Scan for the cell matching the given text and deliver its [X, Y] coordinate at center. 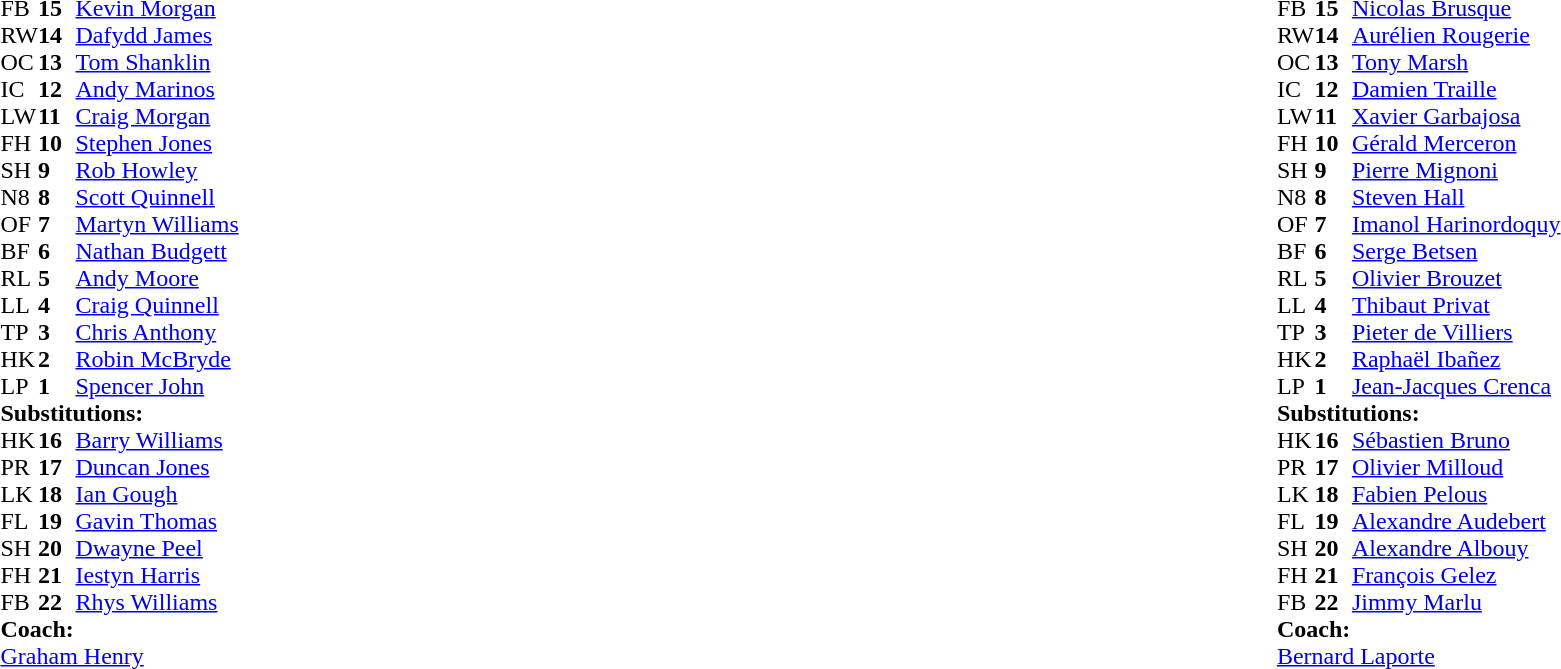
Rhys Williams [158, 602]
Gavin Thomas [158, 522]
Sébastien Bruno [1456, 440]
Aurélien Rougerie [1456, 36]
Imanol Harinordoquy [1456, 224]
Martyn Williams [158, 224]
Alexandre Albouy [1456, 548]
Fabien Pelous [1456, 494]
Andy Marinos [158, 90]
Bernard Laporte [1419, 656]
Graham Henry [119, 656]
François Gelez [1456, 576]
Stephen Jones [158, 144]
Ian Gough [158, 494]
Alexandre Audebert [1456, 522]
Olivier Brouzet [1456, 278]
Olivier Milloud [1456, 468]
Pieter de Villiers [1456, 332]
Jimmy Marlu [1456, 602]
Andy Moore [158, 278]
Chris Anthony [158, 332]
Pierre Mignoni [1456, 170]
Iestyn Harris [158, 576]
Dwayne Peel [158, 548]
Spencer John [158, 386]
Jean-Jacques Crenca [1456, 386]
Damien Traille [1456, 90]
Steven Hall [1456, 198]
Tom Shanklin [158, 62]
Duncan Jones [158, 468]
Raphaël Ibañez [1456, 360]
Craig Morgan [158, 116]
Gérald Merceron [1456, 144]
Robin McBryde [158, 360]
Dafydd James [158, 36]
Thibaut Privat [1456, 306]
Scott Quinnell [158, 198]
Barry Williams [158, 440]
Nathan Budgett [158, 252]
Serge Betsen [1456, 252]
Rob Howley [158, 170]
Xavier Garbajosa [1456, 116]
Craig Quinnell [158, 306]
Tony Marsh [1456, 62]
